Scan for the cell matching the given text and deliver its (x, y) coordinate at center. 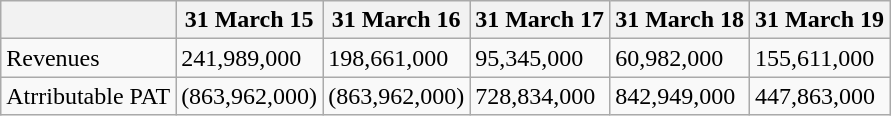
31 March 18 (680, 20)
728,834,000 (540, 96)
842,949,000 (680, 96)
31 March 16 (396, 20)
31 March 17 (540, 20)
Atrributable PAT (88, 96)
60,982,000 (680, 58)
31 March 19 (820, 20)
95,345,000 (540, 58)
31 March 15 (250, 20)
Revenues (88, 58)
155,611,000 (820, 58)
241,989,000 (250, 58)
447,863,000 (820, 96)
198,661,000 (396, 58)
